Output the [x, y] coordinate of the center of the cell containing the given text.  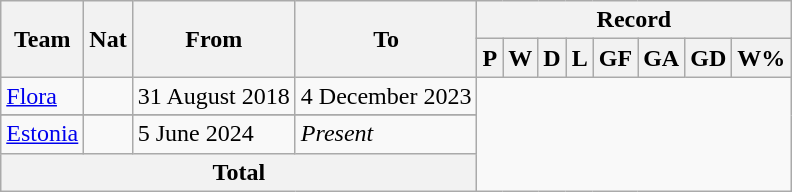
Team [42, 39]
GD [708, 58]
P [490, 58]
D [552, 58]
Total [239, 172]
From [214, 39]
31 August 2018 [214, 96]
W [520, 58]
Record [634, 20]
GF [615, 58]
W% [762, 58]
Flora [42, 96]
GA [662, 58]
To [386, 39]
Estonia [42, 134]
L [580, 58]
5 June 2024 [214, 134]
Nat [108, 39]
4 December 2023 [386, 96]
Present [386, 134]
